Return [X, Y] of the center of cell containing provided text 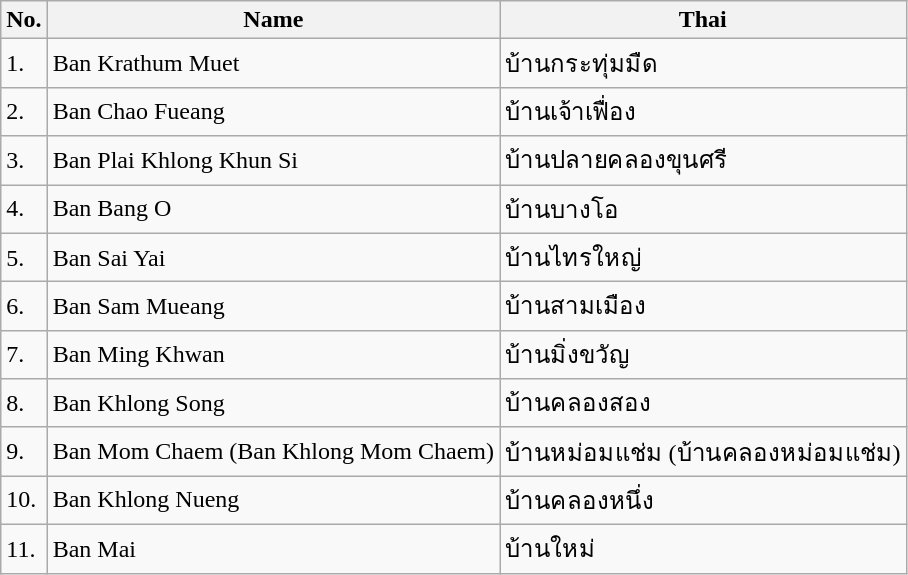
Ban Sai Yai [273, 258]
Ban Khlong Song [273, 404]
4. [24, 208]
Ban Ming Khwan [273, 354]
Ban Bang O [273, 208]
8. [24, 404]
10. [24, 500]
บ้านสามเมือง [704, 306]
บ้านไทรใหญ่ [704, 258]
Ban Krathum Muet [273, 64]
Ban Sam Mueang [273, 306]
Ban Mai [273, 548]
11. [24, 548]
Name [273, 20]
บ้านบางโอ [704, 208]
บ้านใหม่ [704, 548]
1. [24, 64]
9. [24, 452]
Ban Chao Fueang [273, 112]
Thai [704, 20]
7. [24, 354]
บ้านเจ้าเฟื่อง [704, 112]
Ban Plai Khlong Khun Si [273, 160]
บ้านหม่อมแช่ม (บ้านคลองหม่อมแช่ม) [704, 452]
2. [24, 112]
No. [24, 20]
บ้านคลองหนึ่ง [704, 500]
Ban Khlong Nueng [273, 500]
Ban Mom Chaem (Ban Khlong Mom Chaem) [273, 452]
บ้านมิ่งขวัญ [704, 354]
บ้านคลองสอง [704, 404]
5. [24, 258]
6. [24, 306]
บ้านกระทุ่มมืด [704, 64]
บ้านปลายคลองขุนศรี [704, 160]
3. [24, 160]
